Return [x, y] of the center of cell containing provided text 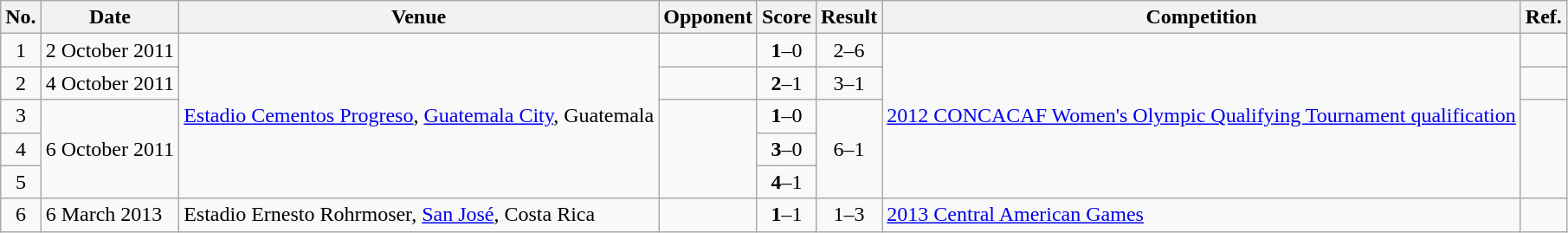
Competition [1202, 17]
6 March 2013 [109, 215]
1–1 [786, 215]
4–1 [786, 182]
Opponent [708, 17]
1–3 [849, 215]
Ref. [1543, 17]
2–6 [849, 50]
2013 Central American Games [1202, 215]
Result [849, 17]
No. [21, 17]
2012 CONCACAF Women's Olympic Qualifying Tournament qualification [1202, 116]
Estadio Cementos Progreso, Guatemala City, Guatemala [419, 116]
Date [109, 17]
1 [21, 50]
Score [786, 17]
6 [21, 215]
Venue [419, 17]
Estadio Ernesto Rohrmoser, San José, Costa Rica [419, 215]
3–1 [849, 83]
4 [21, 149]
2 October 2011 [109, 50]
5 [21, 182]
3–0 [786, 149]
6–1 [849, 149]
2 [21, 83]
4 October 2011 [109, 83]
3 [21, 116]
2–1 [786, 83]
6 October 2011 [109, 149]
